Provide the [X, Y] coordinate of the cell's center where the given text is located.  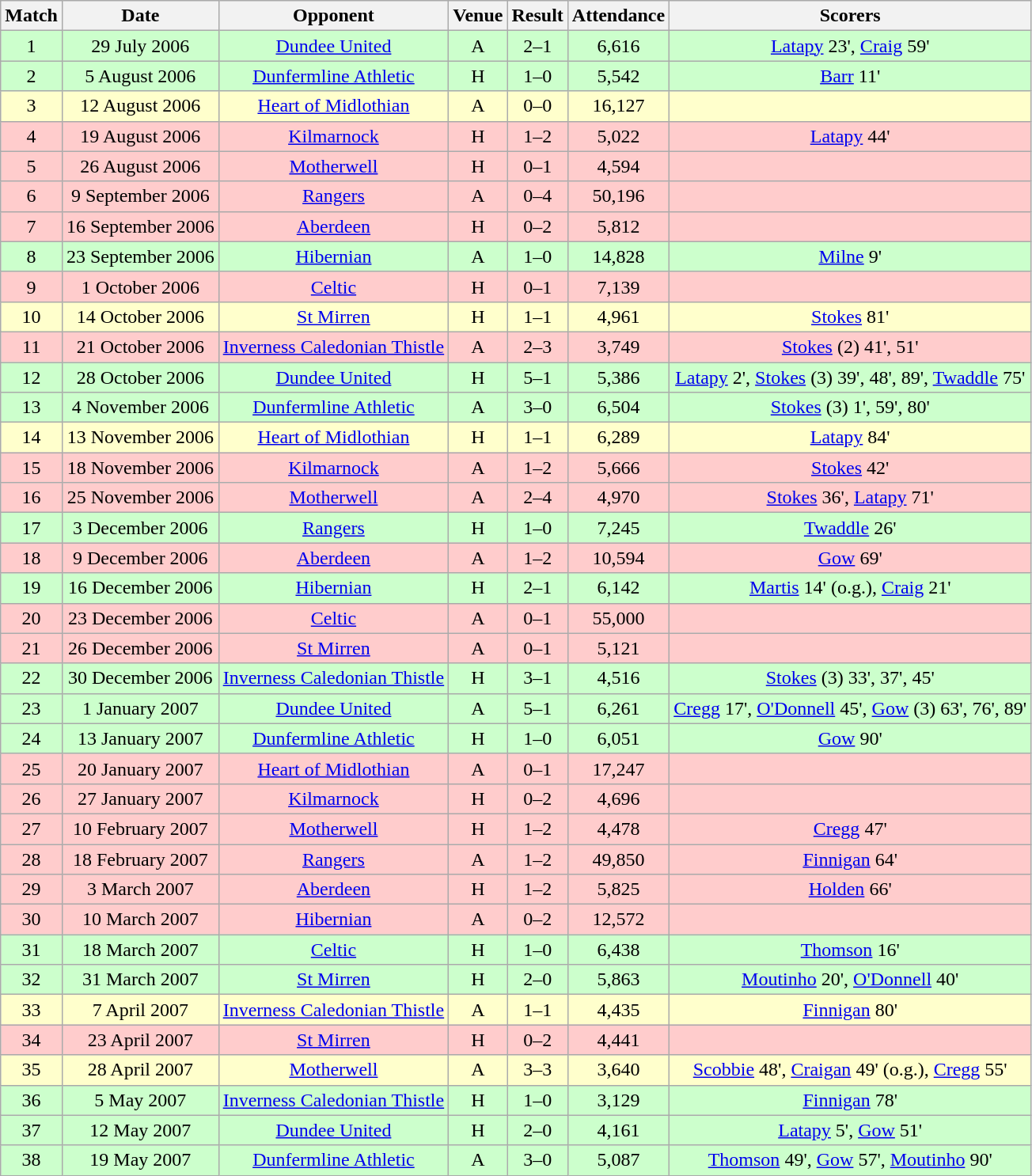
19 [32, 588]
Latapy 84' [850, 438]
18 March 2007 [140, 950]
28 October 2006 [140, 377]
6 [32, 196]
2–3 [537, 347]
13 [32, 408]
Match [32, 16]
Stokes (2) 41', 51' [850, 347]
4,594 [618, 166]
6,261 [618, 708]
Latapy 23', Craig 59' [850, 46]
Opponent [334, 16]
10 March 2007 [140, 920]
4 November 2006 [140, 408]
16 September 2006 [140, 226]
17 [32, 528]
7 April 2007 [140, 1010]
22 [32, 678]
12 [32, 377]
Venue [478, 16]
25 November 2006 [140, 498]
26 [32, 799]
4,441 [618, 1040]
26 December 2006 [140, 648]
3 [32, 106]
4,435 [618, 1010]
3 December 2006 [140, 528]
2 [32, 76]
4,970 [618, 498]
24 [32, 738]
6,142 [618, 588]
13 November 2006 [140, 438]
6,289 [618, 438]
Stokes 81' [850, 317]
Date [140, 16]
19 August 2006 [140, 136]
5,825 [618, 890]
Moutinho 20', O'Donnell 40' [850, 980]
Stokes 42' [850, 468]
50,196 [618, 196]
28 [32, 859]
Stokes (3) 33', 37', 45' [850, 678]
Stokes (3) 1', 59', 80' [850, 408]
27 January 2007 [140, 799]
Holden 66' [850, 890]
9 December 2006 [140, 558]
5 [32, 166]
26 August 2006 [140, 166]
31 March 2007 [140, 980]
Result [537, 16]
1 October 2006 [140, 286]
Gow 69' [850, 558]
9 September 2006 [140, 196]
Stokes 36', Latapy 71' [850, 498]
0–0 [537, 106]
14,828 [618, 256]
27 [32, 829]
16 [32, 498]
5,863 [618, 980]
8 [32, 256]
17,247 [618, 768]
23 December 2006 [140, 618]
23 April 2007 [140, 1040]
35 [32, 1070]
37 [32, 1130]
Latapy 5', Gow 51' [850, 1130]
55,000 [618, 618]
12 May 2007 [140, 1130]
34 [32, 1040]
7,139 [618, 286]
11 [32, 347]
36 [32, 1100]
4,161 [618, 1130]
10 February 2007 [140, 829]
Finnigan 64' [850, 859]
49,850 [618, 859]
18 February 2007 [140, 859]
14 October 2006 [140, 317]
21 October 2006 [140, 347]
6,616 [618, 46]
15 [32, 468]
29 July 2006 [140, 46]
10 [32, 317]
4,696 [618, 799]
5 August 2006 [140, 76]
5,812 [618, 226]
23 September 2006 [140, 256]
20 January 2007 [140, 768]
31 [32, 950]
Barr 11' [850, 76]
Twaddle 26' [850, 528]
16 December 2006 [140, 588]
18 [32, 558]
3 March 2007 [140, 890]
29 [32, 890]
7,245 [618, 528]
6,051 [618, 738]
2–4 [537, 498]
4,516 [618, 678]
12 August 2006 [140, 106]
0–4 [537, 196]
7 [32, 226]
30 [32, 920]
14 [32, 438]
20 [32, 618]
5,022 [618, 136]
3,749 [618, 347]
Milne 9' [850, 256]
5,386 [618, 377]
33 [32, 1010]
Latapy 2', Stokes (3) 39', 48', 89', Twaddle 75' [850, 377]
16,127 [618, 106]
Thomson 16' [850, 950]
38 [32, 1160]
Martis 14' (o.g.), Craig 21' [850, 588]
Cregg 47' [850, 829]
12,572 [618, 920]
6,438 [618, 950]
4,961 [618, 317]
Scorers [850, 16]
23 [32, 708]
19 May 2007 [140, 1160]
25 [32, 768]
Finnigan 80' [850, 1010]
28 April 2007 [140, 1070]
21 [32, 648]
1 [32, 46]
3–3 [537, 1070]
5,542 [618, 76]
1 January 2007 [140, 708]
32 [32, 980]
13 January 2007 [140, 738]
4,478 [618, 829]
Gow 90' [850, 738]
5,087 [618, 1160]
Latapy 44' [850, 136]
30 December 2006 [140, 678]
Cregg 17', O'Donnell 45', Gow (3) 63', 76', 89' [850, 708]
5,121 [618, 648]
3,129 [618, 1100]
9 [32, 286]
18 November 2006 [140, 468]
Thomson 49', Gow 57', Moutinho 90' [850, 1160]
Scobbie 48', Craigan 49' (o.g.), Cregg 55' [850, 1070]
5 May 2007 [140, 1100]
5,666 [618, 468]
10,594 [618, 558]
6,504 [618, 408]
4 [32, 136]
Finnigan 78' [850, 1100]
Attendance [618, 16]
3,640 [618, 1070]
3–1 [537, 678]
